Detect which cell encompasses the target text, then output its (x, y) center coordinate. 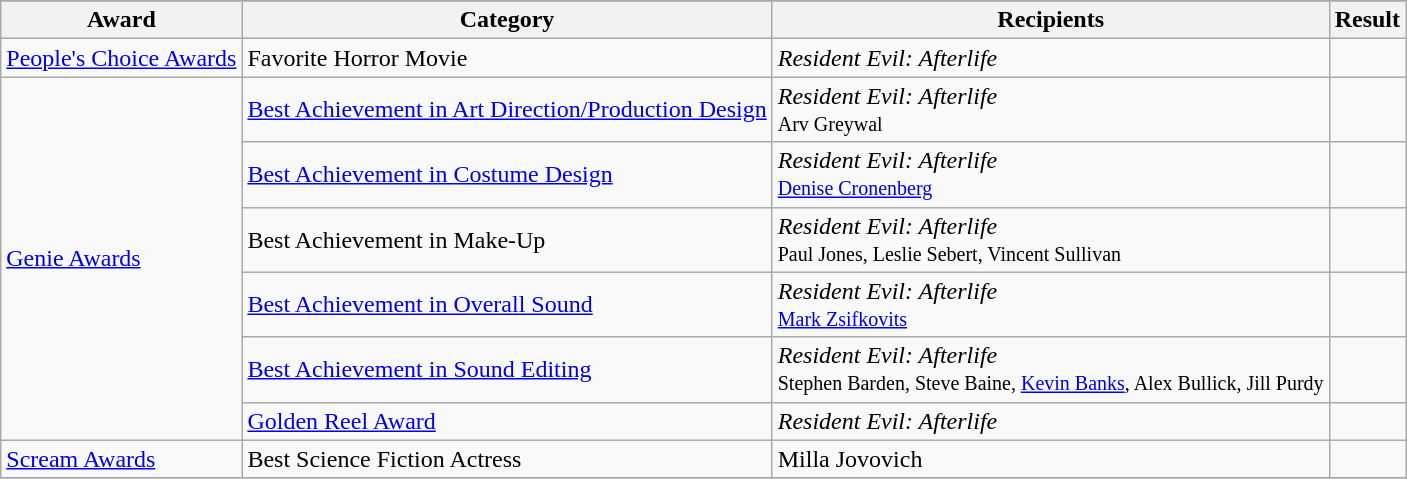
Resident Evil: AfterlifeMark Zsifkovits (1050, 304)
Category (507, 20)
Recipients (1050, 20)
Best Achievement in Make-Up (507, 240)
Best Achievement in Overall Sound (507, 304)
Best Achievement in Costume Design (507, 174)
Best Achievement in Art Direction/Production Design (507, 110)
Golden Reel Award (507, 421)
Scream Awards (122, 459)
Resident Evil: AfterlifePaul Jones, Leslie Sebert, Vincent Sullivan (1050, 240)
Resident Evil: AfterlifeStephen Barden, Steve Baine, Kevin Banks, Alex Bullick, Jill Purdy (1050, 370)
Resident Evil: AfterlifeArv Greywal (1050, 110)
People's Choice Awards (122, 58)
Resident Evil: AfterlifeDenise Cronenberg (1050, 174)
Genie Awards (122, 258)
Result (1367, 20)
Best Achievement in Sound Editing (507, 370)
Favorite Horror Movie (507, 58)
Best Science Fiction Actress (507, 459)
Milla Jovovich (1050, 459)
Award (122, 20)
